Extract the [x, y] coordinate from the center of the cell holding the provided text.  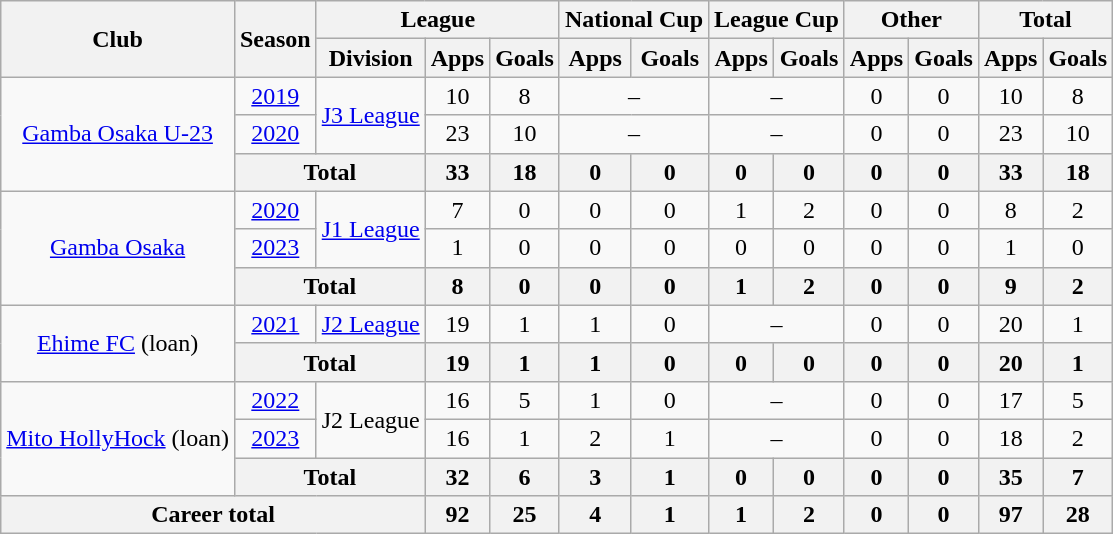
4 [595, 515]
25 [525, 515]
17 [1010, 400]
Gamba Osaka U-23 [118, 134]
2021 [275, 324]
Career total [213, 515]
Mito HollyHock (loan) [118, 438]
28 [1078, 515]
Season [275, 39]
League [438, 20]
3 [595, 477]
35 [1010, 477]
J1 League [370, 229]
32 [457, 477]
J3 League [370, 115]
National Cup [634, 20]
Club [118, 39]
Ehime FC (loan) [118, 343]
97 [1010, 515]
Other [911, 20]
2019 [275, 96]
92 [457, 515]
9 [1010, 286]
Division [370, 58]
2022 [275, 400]
6 [525, 477]
Gamba Osaka [118, 248]
League Cup [777, 20]
